Find where the given text appears and provide that cell's center as (x, y) coordinate. 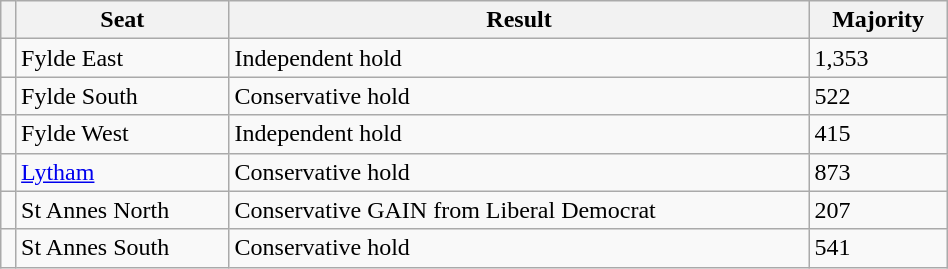
522 (878, 96)
1,353 (878, 58)
St Annes South (122, 248)
873 (878, 172)
415 (878, 134)
Majority (878, 20)
Fylde South (122, 96)
Seat (122, 20)
St Annes North (122, 210)
Result (519, 20)
541 (878, 248)
Fylde West (122, 134)
Conservative GAIN from Liberal Democrat (519, 210)
Lytham (122, 172)
Fylde East (122, 58)
207 (878, 210)
